Determine the (x, y) coordinate at the center of the cell enclosing the given text.  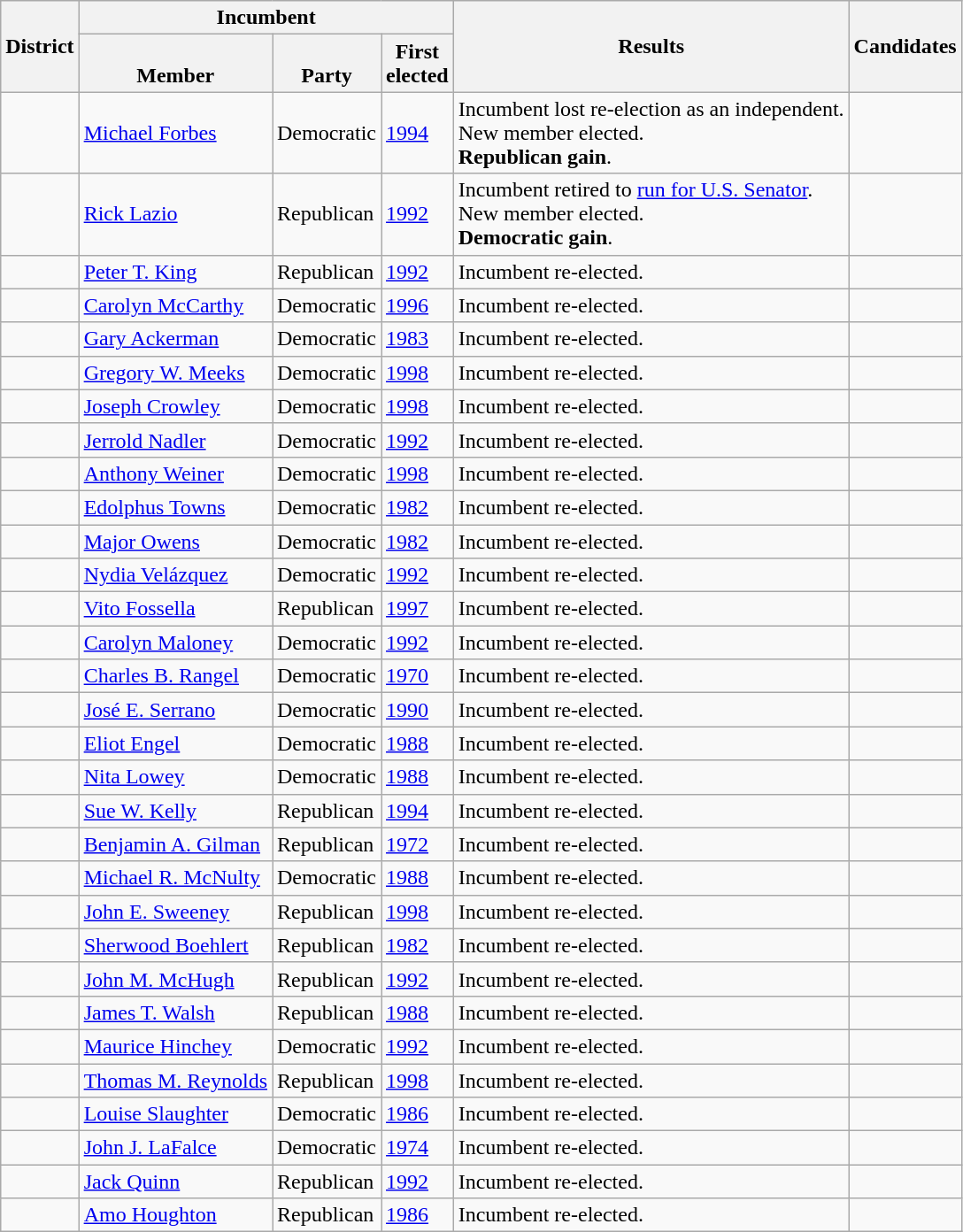
Firstelected (417, 64)
Michael R. McNulty (175, 878)
Edolphus Towns (175, 507)
Incumbent lost re-election as an independent.New member elected.Republican gain. (651, 133)
1997 (417, 609)
Results (651, 46)
1996 (417, 305)
1990 (417, 710)
Sue W. Kelly (175, 811)
Amo Houghton (175, 1215)
Member (175, 64)
Joseph Crowley (175, 406)
1970 (417, 676)
Jack Quinn (175, 1182)
Thomas M. Reynolds (175, 1081)
1983 (417, 339)
Carolyn McCarthy (175, 305)
Major Owens (175, 541)
John E. Sweeney (175, 912)
Gregory W. Meeks (175, 373)
Eliot Engel (175, 743)
Nita Lowey (175, 777)
Anthony Weiner (175, 474)
Gary Ackerman (175, 339)
Michael Forbes (175, 133)
Jerrold Nadler (175, 440)
Candidates (905, 46)
District (40, 46)
John M. McHugh (175, 979)
Carolyn Maloney (175, 643)
John J. LaFalce (175, 1148)
Charles B. Rangel (175, 676)
Nydia Velázquez (175, 575)
Incumbent retired to run for U.S. Senator.New member elected.Democratic gain. (651, 214)
James T. Walsh (175, 1013)
Sherwood Boehlert (175, 945)
Peter T. King (175, 272)
Party (327, 64)
Vito Fossella (175, 609)
Rick Lazio (175, 214)
1974 (417, 1148)
José E. Serrano (175, 710)
1972 (417, 844)
Louise Slaughter (175, 1114)
Benjamin A. Gilman (175, 844)
Maurice Hinchey (175, 1046)
Incumbent (266, 18)
